Return the (x, y) coordinate for the center point of the cell that contains the specified text.  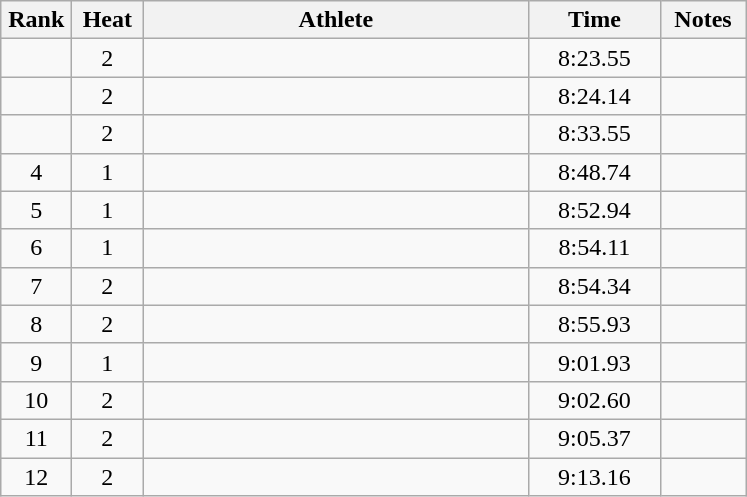
Heat (108, 20)
9:02.60 (594, 400)
8 (36, 324)
6 (36, 248)
8:55.93 (594, 324)
4 (36, 172)
12 (36, 477)
Time (594, 20)
8:24.14 (594, 96)
10 (36, 400)
5 (36, 210)
Rank (36, 20)
9:13.16 (594, 477)
8:54.34 (594, 286)
8:54.11 (594, 248)
7 (36, 286)
9:01.93 (594, 362)
11 (36, 438)
8:33.55 (594, 134)
Athlete (336, 20)
9 (36, 362)
Notes (703, 20)
8:52.94 (594, 210)
9:05.37 (594, 438)
8:23.55 (594, 58)
8:48.74 (594, 172)
